Determine the (X, Y) coordinate at the center of the cell enclosing the given text.  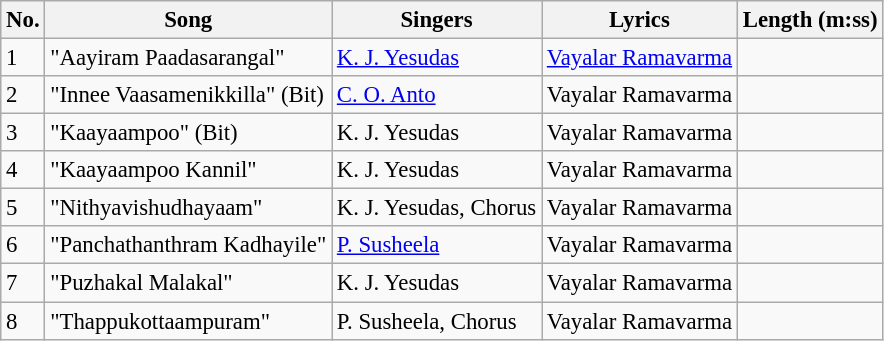
P. Susheela (437, 245)
7 (23, 283)
4 (23, 170)
"Puzhakal Malakal" (188, 283)
No. (23, 20)
Length (m:ss) (810, 20)
5 (23, 208)
K. J. Yesudas, Chorus (437, 208)
"Panchathanthram Kadhayile" (188, 245)
"Aayiram Paadasarangal" (188, 58)
Lyrics (640, 20)
3 (23, 133)
C. O. Anto (437, 95)
"Nithyavishudhayaam" (188, 208)
"Kaayaampoo" (Bit) (188, 133)
P. Susheela, Chorus (437, 321)
Singers (437, 20)
2 (23, 95)
8 (23, 321)
6 (23, 245)
"Innee Vaasamenikkilla" (Bit) (188, 95)
"Kaayaampoo Kannil" (188, 170)
1 (23, 58)
Song (188, 20)
"Thappukottaampuram" (188, 321)
